For the text-containing cell, return its midpoint in (x, y) coordinate format. 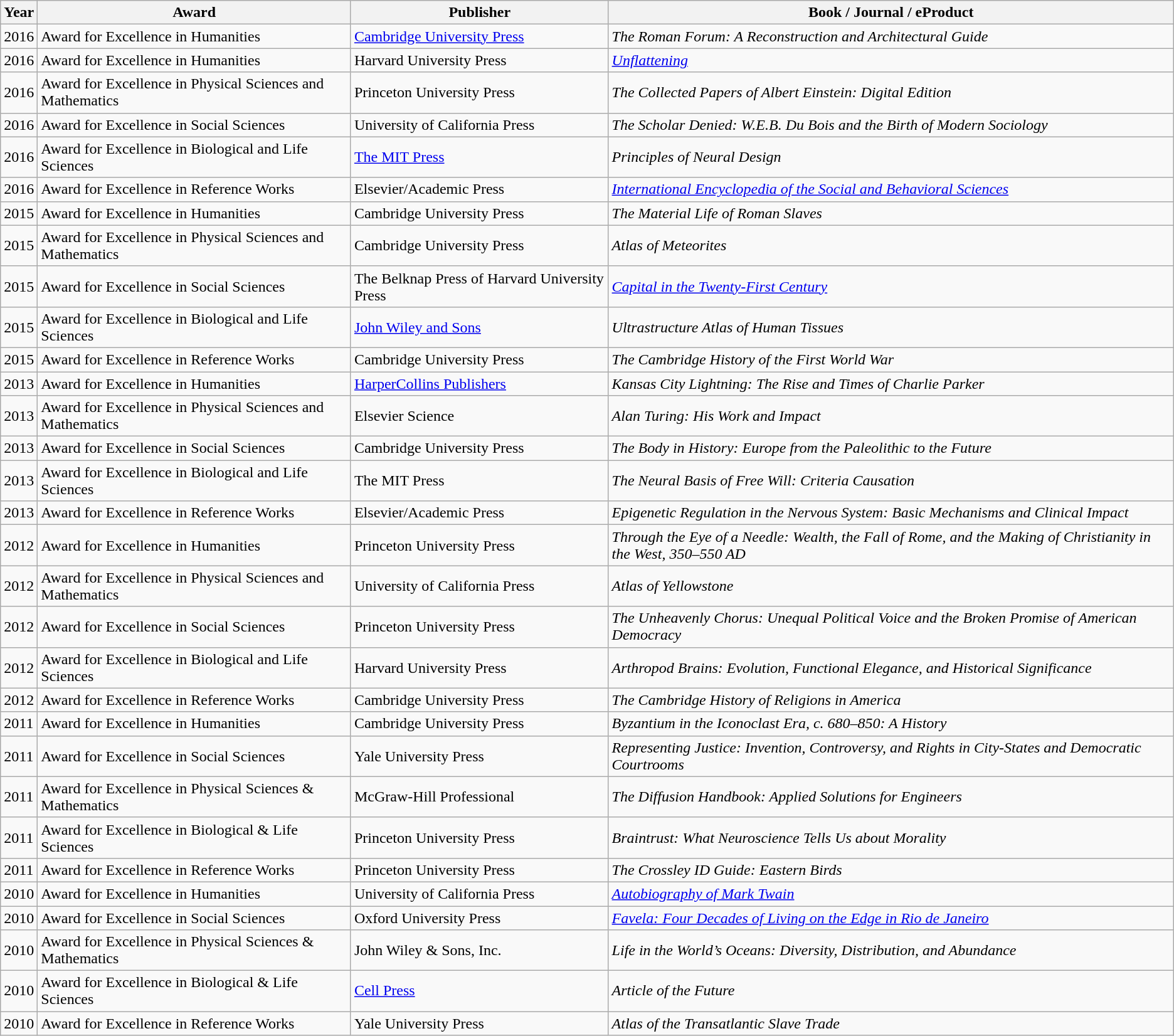
Atlas of Meteorites (891, 246)
The Material Life of Roman Slaves (891, 213)
Autobiography of Mark Twain (891, 894)
John Wiley & Sons, Inc. (479, 951)
Kansas City Lightning: The Rise and Times of Charlie Parker (891, 383)
Alan Turing: His Work and Impact (891, 416)
McGraw-Hill Professional (479, 796)
The Cambridge History of the First World War (891, 359)
Year (19, 13)
Article of the Future (891, 991)
Publisher (479, 13)
The Crossley ID Guide: Eastern Birds (891, 870)
Representing Justice: Invention, Controversy, and Rights in City-States and Democratic Courtrooms (891, 756)
Atlas of Yellowstone (891, 586)
Life in the World’s Oceans: Diversity, Distribution, and Abundance (891, 951)
Braintrust: What Neuroscience Tells Us about Morality (891, 838)
Epigenetic Regulation in the Nervous System: Basic Mechanisms and Clinical Impact (891, 513)
Cell Press (479, 991)
The Collected Papers of Albert Einstein: Digital Edition (891, 93)
Award (194, 13)
Capital in the Twenty-First Century (891, 286)
Through the Eye of a Needle: Wealth, the Fall of Rome, and the Making of Christianity in the West, 350–550 AD (891, 546)
Favela: Four Decades of Living on the Edge in Rio de Janeiro (891, 917)
Oxford University Press (479, 917)
The Roman Forum: A Reconstruction and Architectural Guide (891, 36)
The Scholar Denied: W.E.B. Du Bois and the Birth of Modern Sociology (891, 125)
HarperCollins Publishers (479, 383)
The Diffusion Handbook: Applied Solutions for Engineers (891, 796)
Principles of Neural Design (891, 157)
The Cambridge History of Religions in America (891, 700)
Atlas of the Transatlantic Slave Trade (891, 1023)
The Body in History: Europe from the Paleolithic to the Future (891, 448)
The Unheavenly Chorus: Unequal Political Voice and the Broken Promise of American Democracy (891, 627)
Elsevier Science (479, 416)
Byzantium in the Iconoclast Era, c. 680–850: A History (891, 724)
Unflattening (891, 60)
John Wiley and Sons (479, 327)
Ultrastructure Atlas of Human Tissues (891, 327)
Arthropod Brains: Evolution, Functional Elegance, and Historical Significance (891, 667)
Book / Journal / eProduct (891, 13)
The Belknap Press of Harvard University Press (479, 286)
The Neural Basis of Free Will: Criteria Causation (891, 480)
International Encyclopedia of the Social and Behavioral Sciences (891, 189)
